Capture the cell that displays the provided text and extract its [X, Y] central coordinate. 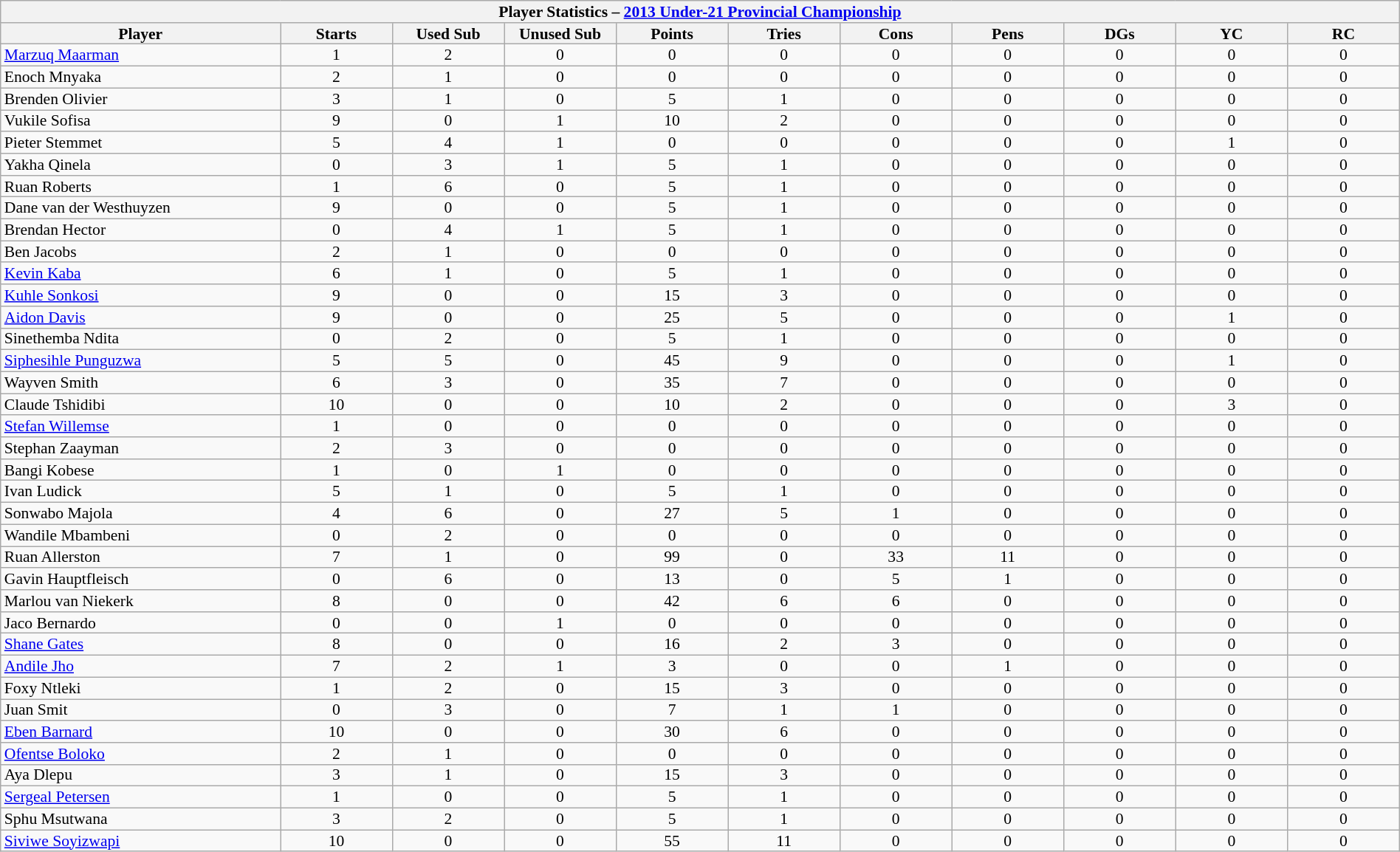
13 [672, 580]
Siviwe Soyizwapi [140, 841]
45 [672, 361]
Siphesihle Punguzwa [140, 361]
30 [672, 732]
Sergeal Petersen [140, 797]
Sinethemba Ndita [140, 339]
Stefan Willemse [140, 427]
Ivan Ludick [140, 492]
RC [1344, 34]
33 [896, 557]
Tries [784, 34]
Ruan Roberts [140, 187]
Unused Sub [560, 34]
Enoch Mnyaka [140, 78]
DGs [1119, 34]
Pieter Stemmet [140, 142]
Aidon Davis [140, 317]
Player [140, 34]
Bangi Kobese [140, 470]
Pens [1008, 34]
Points [672, 34]
Wayven Smith [140, 383]
YC [1232, 34]
Aya Dlepu [140, 776]
Eben Barnard [140, 732]
55 [672, 841]
Brendan Hector [140, 230]
16 [672, 645]
42 [672, 601]
25 [672, 317]
Ruan Allerston [140, 557]
Vukile Sofisa [140, 121]
Kuhle Sonkosi [140, 295]
Dane van der Westhuyzen [140, 208]
Cons [896, 34]
Juan Smit [140, 710]
Yakha Qinela [140, 165]
Foxy Ntleki [140, 688]
Brenden Olivier [140, 99]
Kevin Kaba [140, 274]
Marzuq Maarman [140, 55]
Marlou van Niekerk [140, 601]
Ben Jacobs [140, 252]
Gavin Hauptfleisch [140, 580]
Used Sub [448, 34]
Wandile Mbambeni [140, 535]
Jaco Bernardo [140, 623]
Claude Tshidibi [140, 405]
35 [672, 383]
99 [672, 557]
Andile Jho [140, 667]
Ofentse Boloko [140, 754]
Sphu Msutwana [140, 820]
27 [672, 514]
Starts [337, 34]
Stephan Zaayman [140, 448]
Sonwabo Majola [140, 514]
Player Statistics – 2013 Under-21 Provincial Championship [700, 12]
Shane Gates [140, 645]
